Capture the cell that displays the provided text and extract its (x, y) central coordinate. 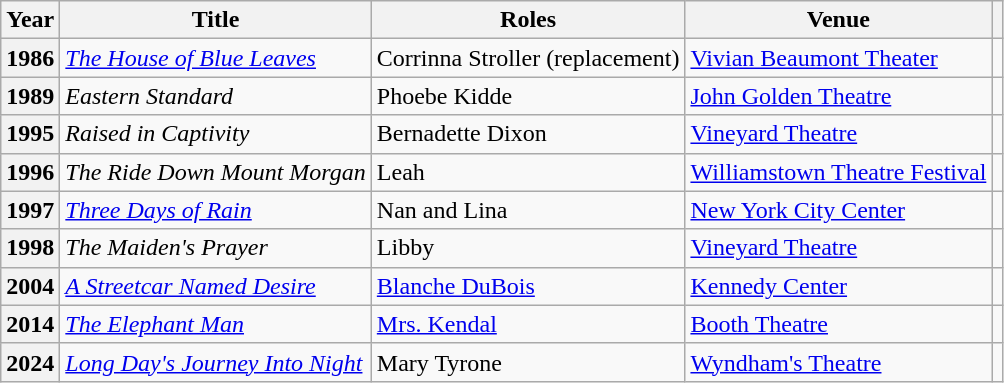
A Streetcar Named Desire (216, 286)
Kennedy Center (838, 286)
Booth Theatre (838, 324)
1986 (30, 58)
2024 (30, 362)
Williamstown Theatre Festival (838, 172)
New York City Center (838, 210)
Mrs. Kendal (528, 324)
Three Days of Rain (216, 210)
1997 (30, 210)
Title (216, 20)
Raised in Captivity (216, 134)
Phoebe Kidde (528, 96)
Eastern Standard (216, 96)
Leah (528, 172)
Corrinna Stroller (replacement) (528, 58)
Blanche DuBois (528, 286)
1995 (30, 134)
Long Day's Journey Into Night (216, 362)
Wyndham's Theatre (838, 362)
1996 (30, 172)
Nan and Lina (528, 210)
The House of Blue Leaves (216, 58)
1989 (30, 96)
2014 (30, 324)
The Elephant Man (216, 324)
The Ride Down Mount Morgan (216, 172)
The Maiden's Prayer (216, 248)
John Golden Theatre (838, 96)
Bernadette Dixon (528, 134)
Libby (528, 248)
Mary Tyrone (528, 362)
Roles (528, 20)
1998 (30, 248)
2004 (30, 286)
Vivian Beaumont Theater (838, 58)
Year (30, 20)
Venue (838, 20)
